Find where the given text appears and provide that cell's center as [x, y] coordinate. 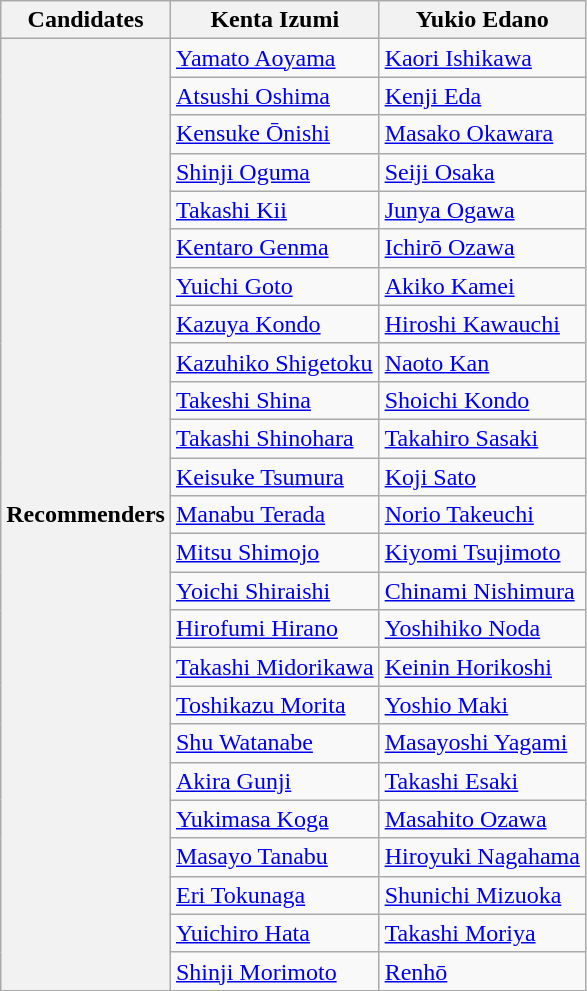
Eri Tokunaga [274, 895]
Yuichi Goto [274, 286]
Akira Gunji [274, 781]
Yukio Edano [482, 20]
Takahiro Sasaki [482, 438]
Yamato Aoyama [274, 58]
Chinami Nishimura [482, 591]
Masayoshi Yagami [482, 743]
Manabu Terada [274, 515]
Kenta Izumi [274, 20]
Seiji Osaka [482, 172]
Koji Sato [482, 477]
Keisuke Tsumura [274, 477]
Recommenders [86, 515]
Ichirō Ozawa [482, 248]
Shinji Morimoto [274, 971]
Toshikazu Morita [274, 705]
Shinji Oguma [274, 172]
Kaori Ishikawa [482, 58]
Kensuke Ōnishi [274, 134]
Mitsu Shimojo [274, 553]
Yoshihiko Noda [482, 629]
Akiko Kamei [482, 286]
Takashi Midorikawa [274, 667]
Shunichi Mizuoka [482, 895]
Kazuya Kondo [274, 324]
Shoichi Kondo [482, 400]
Hiroyuki Nagahama [482, 857]
Renhō [482, 971]
Atsushi Oshima [274, 96]
Takashi Moriya [482, 933]
Takashi Kii [274, 210]
Takashi Shinohara [274, 438]
Kiyomi Tsujimoto [482, 553]
Yoshio Maki [482, 705]
Hiroshi Kawauchi [482, 324]
Masahito Ozawa [482, 819]
Kentaro Genma [274, 248]
Yoichi Shiraishi [274, 591]
Norio Takeuchi [482, 515]
Takeshi Shina [274, 400]
Hirofumi Hirano [274, 629]
Candidates [86, 20]
Masako Okawara [482, 134]
Kazuhiko Shigetoku [274, 362]
Yuichiro Hata [274, 933]
Yukimasa Koga [274, 819]
Junya Ogawa [482, 210]
Shu Watanabe [274, 743]
Naoto Kan [482, 362]
Kenji Eda [482, 96]
Masayo Tanabu [274, 857]
Takashi Esaki [482, 781]
Keinin Horikoshi [482, 667]
